Extract the (X, Y) coordinate from the center of the cell holding the provided text.  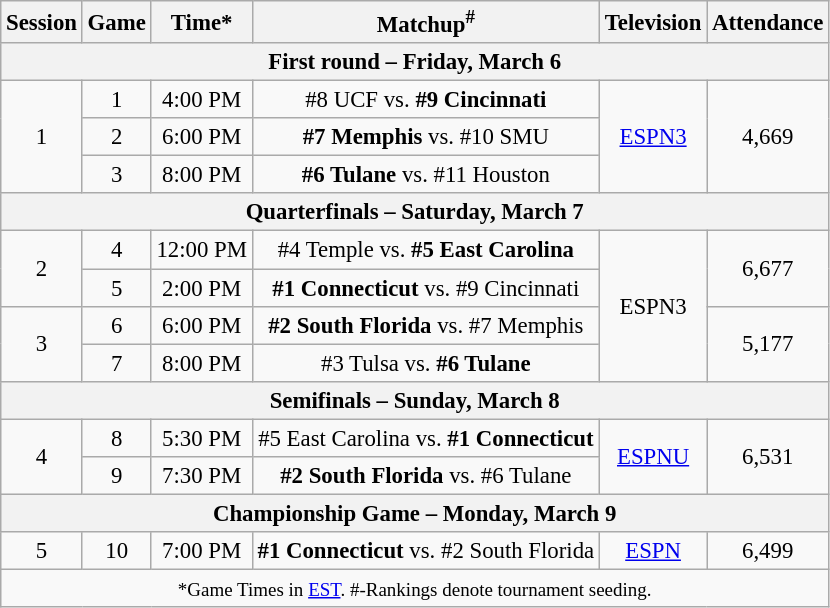
ESPNU (652, 456)
#8 UCF vs. #9 Cincinnati (426, 100)
6,531 (768, 456)
6 (116, 325)
#2 South Florida vs. #6 Tulane (426, 476)
6,677 (768, 268)
7:30 PM (202, 476)
7 (116, 363)
4:00 PM (202, 100)
Television (652, 22)
#1 Connecticut vs. #2 South Florida (426, 551)
9 (116, 476)
Time* (202, 22)
2:00 PM (202, 288)
Attendance (768, 22)
Session (42, 22)
#1 Connecticut vs. #9 Cincinnati (426, 288)
First round – Friday, March 6 (415, 62)
#2 South Florida vs. #7 Memphis (426, 325)
ESPN (652, 551)
5,177 (768, 344)
10 (116, 551)
6,499 (768, 551)
Game (116, 22)
12:00 PM (202, 250)
#4 Temple vs. #5 East Carolina (426, 250)
4,669 (768, 138)
#6 Tulane vs. #11 Houston (426, 175)
Championship Game – Monday, March 9 (415, 513)
#3 Tulsa vs. #6 Tulane (426, 363)
#5 East Carolina vs. #1 Connecticut (426, 438)
5:30 PM (202, 438)
Semifinals – Sunday, March 8 (415, 400)
Quarterfinals – Saturday, March 7 (415, 213)
*Game Times in EST. #-Rankings denote tournament seeding. (415, 588)
Matchup# (426, 22)
8 (116, 438)
7:00 PM (202, 551)
#7 Memphis vs. #10 SMU (426, 137)
